Pinpoint the cell where the given text exists, returning its (X, Y) midpoint coordinate. 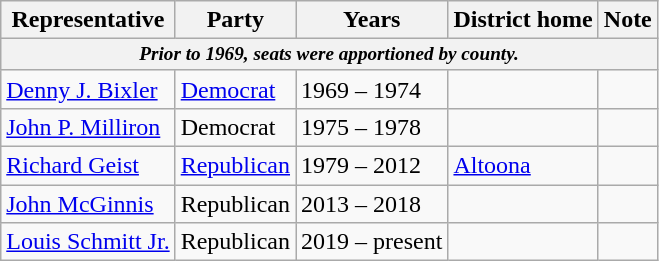
John McGinnis (88, 204)
1975 – 1978 (372, 128)
John P. Milliron (88, 128)
Prior to 1969, seats were apportioned by county. (330, 55)
1969 – 1974 (372, 89)
2013 – 2018 (372, 204)
Years (372, 20)
Louis Schmitt Jr. (88, 242)
Note (628, 20)
2019 – present (372, 242)
District home (523, 20)
Richard Geist (88, 166)
1979 – 2012 (372, 166)
Party (235, 20)
Denny J. Bixler (88, 89)
Altoona (523, 166)
Representative (88, 20)
